Capture the cell that displays the provided text and extract its (x, y) central coordinate. 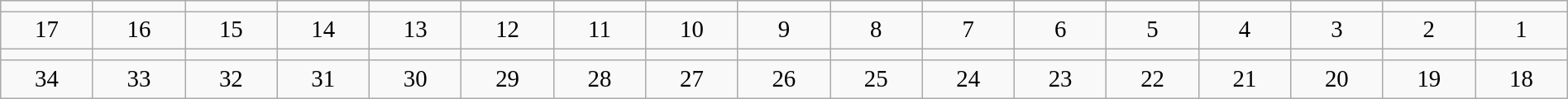
5 (1153, 31)
8 (877, 31)
2 (1429, 31)
9 (784, 31)
33 (139, 79)
25 (877, 79)
16 (139, 31)
20 (1336, 79)
19 (1429, 79)
30 (415, 79)
4 (1244, 31)
17 (46, 31)
21 (1244, 79)
6 (1060, 31)
15 (232, 31)
1 (1522, 31)
27 (691, 79)
24 (968, 79)
34 (46, 79)
28 (599, 79)
32 (232, 79)
26 (784, 79)
12 (508, 31)
29 (508, 79)
14 (323, 31)
23 (1060, 79)
3 (1336, 31)
11 (599, 31)
31 (323, 79)
10 (691, 31)
7 (968, 31)
22 (1153, 79)
18 (1522, 79)
13 (415, 31)
